Search for the cell housing the specified text and yield its [x, y] center coordinate. 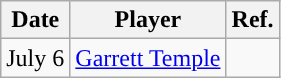
July 6 [36, 58]
Date [36, 20]
Ref. [252, 20]
Garrett Temple [148, 58]
Player [148, 20]
